Scan for the cell matching the given text and deliver its [X, Y] coordinate at center. 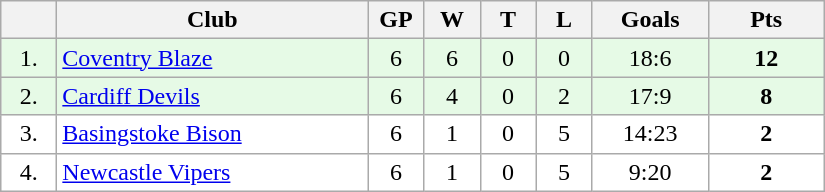
Cardiff Devils [212, 96]
Pts [766, 20]
12 [766, 58]
17:9 [650, 96]
GP [396, 20]
9:20 [650, 172]
8 [766, 96]
4 [452, 96]
W [452, 20]
2. [29, 96]
T [508, 20]
18:6 [650, 58]
Newcastle Vipers [212, 172]
14:23 [650, 134]
Basingstoke Bison [212, 134]
Goals [650, 20]
Club [212, 20]
Coventry Blaze [212, 58]
4. [29, 172]
1. [29, 58]
L [564, 20]
3. [29, 134]
